Detect which cell encompasses the target text, then output its (X, Y) center coordinate. 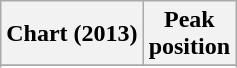
Chart (2013) (72, 34)
Peakposition (189, 34)
